Find where the given text appears and provide that cell's center as (X, Y) coordinate. 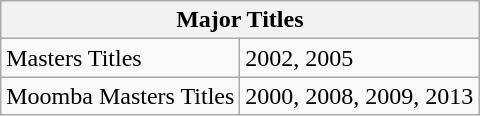
2002, 2005 (360, 58)
Masters Titles (120, 58)
Major Titles (240, 20)
2000, 2008, 2009, 2013 (360, 96)
Moomba Masters Titles (120, 96)
